Scan for the cell matching the given text and deliver its [x, y] coordinate at center. 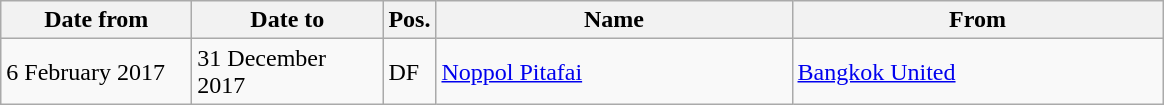
6 February 2017 [96, 72]
Date to [288, 20]
Noppol Pitafai [614, 72]
Name [614, 20]
Pos. [410, 20]
Bangkok United [978, 72]
Date from [96, 20]
From [978, 20]
DF [410, 72]
31 December 2017 [288, 72]
